Extract the [X, Y] coordinate from the center of the cell holding the provided text.  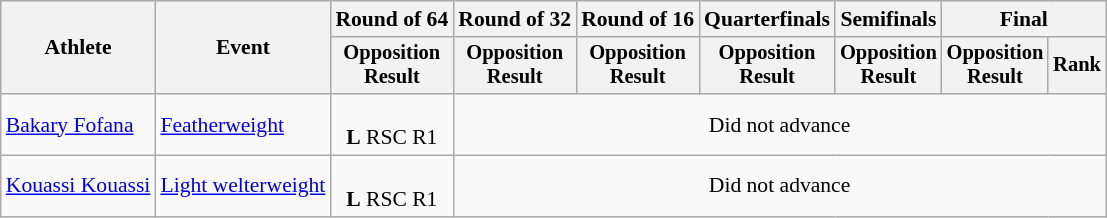
Event [242, 48]
Final [1024, 19]
Quarterfinals [767, 19]
Light welterweight [242, 186]
Semifinals [888, 19]
Bakary Fofana [78, 124]
Featherweight [242, 124]
Round of 64 [392, 19]
Rank [1077, 66]
Athlete [78, 48]
Kouassi Kouassi [78, 186]
Round of 32 [514, 19]
Round of 16 [638, 19]
